Return (X, Y) of the center of cell containing provided text 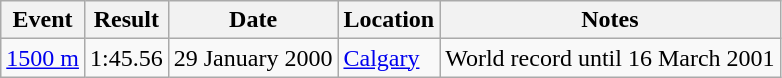
Calgary (389, 58)
Event (43, 20)
Date (253, 20)
Location (389, 20)
World record until 16 March 2001 (610, 58)
1500 m (43, 58)
29 January 2000 (253, 58)
Result (126, 20)
1:45.56 (126, 58)
Notes (610, 20)
